Identify which cell holds the provided text, then report its (x, y) central coordinate. 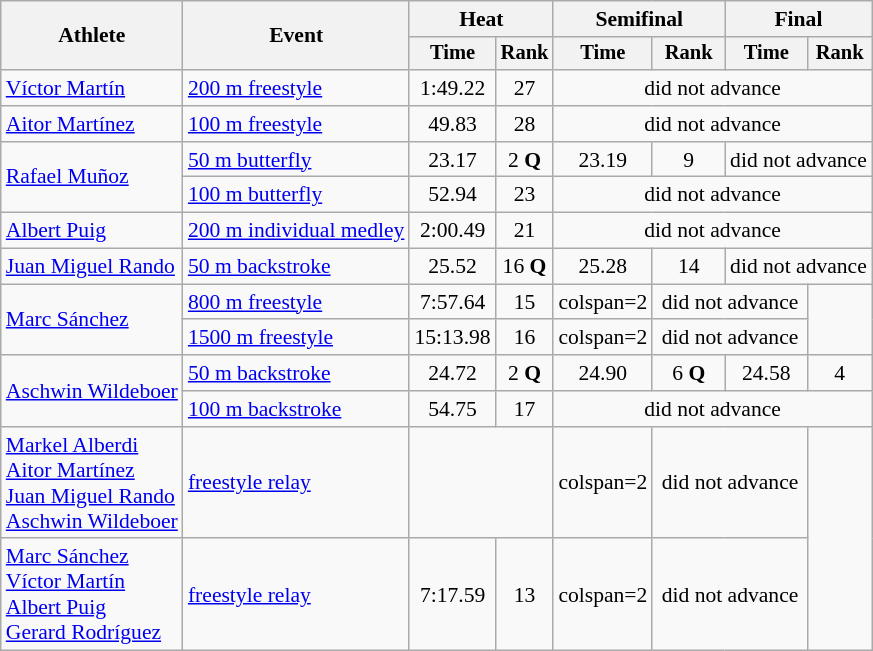
50 m butterfly (296, 160)
Semifinal (639, 19)
Albert Puig (92, 231)
2:00.49 (452, 231)
17 (525, 409)
21 (525, 231)
7:57.64 (452, 302)
Final (798, 19)
25.52 (452, 267)
Rafael Muñoz (92, 178)
28 (525, 124)
Marc SánchezVíctor MartínAlbert PuigGerard Rodríguez (92, 595)
52.94 (452, 195)
100 m backstroke (296, 409)
49.83 (452, 124)
24.72 (452, 373)
23 (525, 195)
16 Q (525, 267)
7:17.59 (452, 595)
800 m freestyle (296, 302)
1500 m freestyle (296, 338)
25.28 (602, 267)
23.17 (452, 160)
Juan Miguel Rando (92, 267)
6 Q (688, 373)
Marc Sánchez (92, 320)
Víctor Martín (92, 88)
15 (525, 302)
Markel AlberdiAitor MartínezJuan Miguel RandoAschwin Wildeboer (92, 483)
100 m freestyle (296, 124)
200 m individual medley (296, 231)
1:49.22 (452, 88)
13 (525, 595)
Aitor Martínez (92, 124)
24.58 (766, 373)
23.19 (602, 160)
54.75 (452, 409)
200 m freestyle (296, 88)
14 (688, 267)
Event (296, 36)
Aschwin Wildeboer (92, 390)
4 (840, 373)
16 (525, 338)
Heat (481, 19)
9 (688, 160)
100 m butterfly (296, 195)
27 (525, 88)
15:13.98 (452, 338)
Athlete (92, 36)
24.90 (602, 373)
